Return the [X, Y] coordinate for the center point of the cell that contains the specified text.  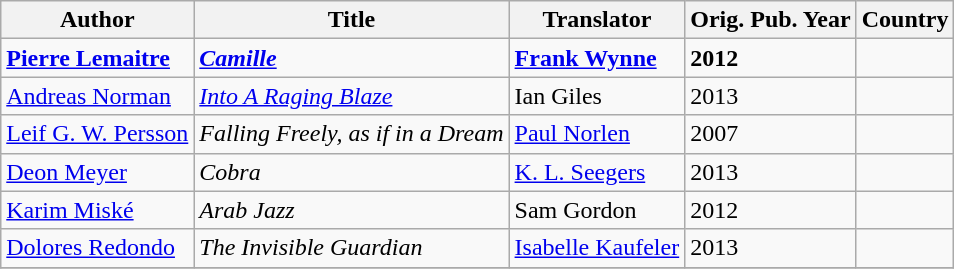
The Invisible Guardian [352, 248]
Cobra [352, 172]
Paul Norlen [597, 134]
Deon Meyer [98, 172]
Andreas Norman [98, 96]
Into A Raging Blaze [352, 96]
Country [905, 20]
Author [98, 20]
2007 [770, 134]
Camille [352, 58]
Sam Gordon [597, 210]
Title [352, 20]
Dolores Redondo [98, 248]
Isabelle Kaufeler [597, 248]
Pierre Lemaitre [98, 58]
Ian Giles [597, 96]
Falling Freely, as if in a Dream [352, 134]
Leif G. W. Persson [98, 134]
K. L. Seegers [597, 172]
Arab Jazz [352, 210]
Karim Miské [98, 210]
Translator [597, 20]
Frank Wynne [597, 58]
Orig. Pub. Year [770, 20]
